Locate the cell with the specified text and output its (X, Y) center coordinate. 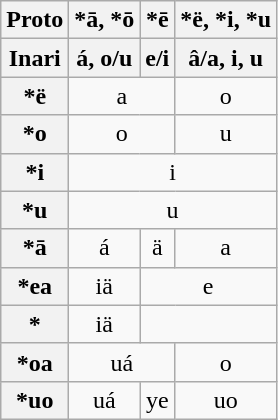
*u (35, 210)
ye (158, 400)
*i (35, 172)
*ā (35, 248)
*ë, *i, *u (226, 20)
e (208, 286)
uo (226, 400)
* (35, 324)
*ë (35, 96)
á, o/u (104, 58)
*ē (158, 20)
á (104, 248)
Proto (35, 20)
â/a, i, u (226, 58)
*oa (35, 362)
*uo (35, 400)
e/i (158, 58)
*ā, *ō (104, 20)
i (173, 172)
ä (158, 248)
Inari (35, 58)
*o (35, 134)
*ea (35, 286)
